Determine the (X, Y) coordinate at the center of the cell enclosing the given text.  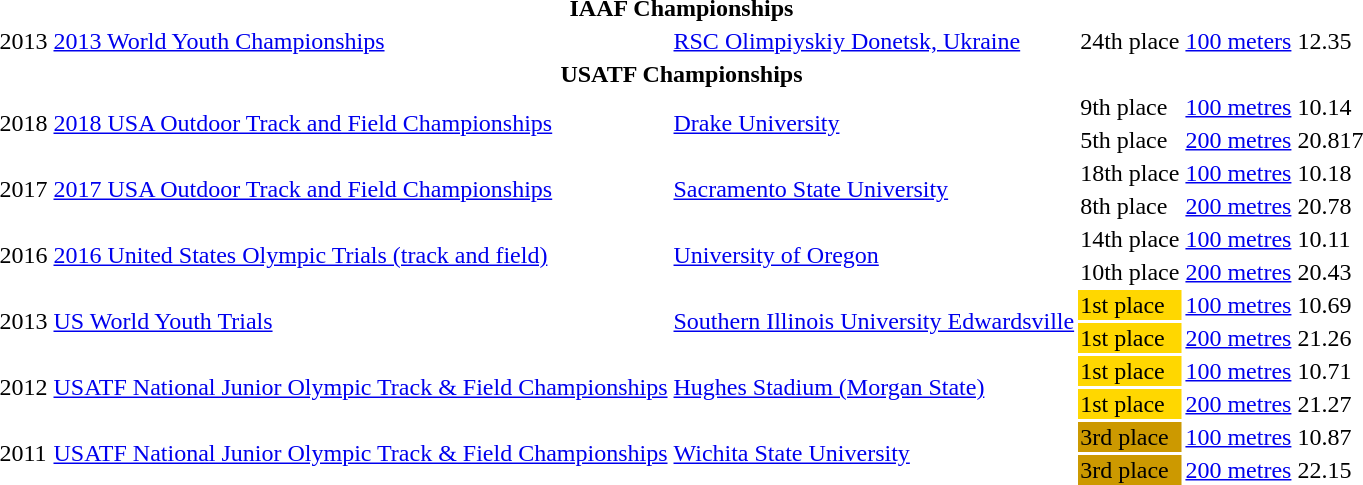
2017 USA Outdoor Track and Field Championships (360, 190)
5th place (1130, 140)
University of Oregon (874, 256)
2018 USA Outdoor Track and Field Championships (360, 124)
14th place (1130, 239)
10th place (1130, 272)
100 meters (1238, 41)
Drake University (874, 124)
Hughes Stadium (Morgan State) (874, 388)
9th place (1130, 107)
US World Youth Trials (360, 322)
2016 United States Olympic Trials (track and field) (360, 256)
24th place (1130, 41)
Wichita State University (874, 454)
18th place (1130, 173)
8th place (1130, 206)
Southern Illinois University Edwardsville (874, 322)
Sacramento State University (874, 190)
2013 World Youth Championships (360, 41)
RSC Olimpiyskiy Donetsk, Ukraine (874, 41)
